Detect which cell encompasses the target text, then output its (x, y) center coordinate. 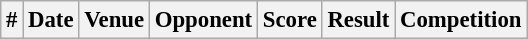
Result (358, 20)
Opponent (203, 20)
Competition (461, 20)
Date (51, 20)
Venue (114, 20)
Score (290, 20)
# (12, 20)
